From the cell containing the given text, extract its center point as (X, Y) coordinate. 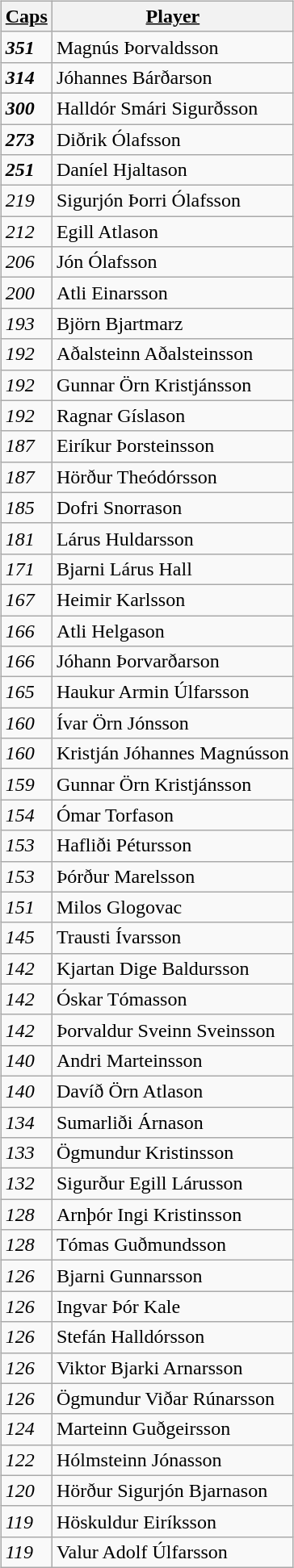
Arnþór Ingi Kristinsson (173, 1215)
Hörður Sigurjón Bjarnason (173, 1491)
200 (26, 293)
165 (26, 692)
Halldór Smári Sigurðsson (173, 108)
Trausti Ívarsson (173, 938)
145 (26, 938)
167 (26, 600)
Sumarliði Árnason (173, 1123)
Caps (26, 16)
Óskar Tómasson (173, 999)
Viktor Bjarki Arnarsson (173, 1368)
Kjartan Dige Baldursson (173, 968)
Aðalsteinn Aðalsteinsson (173, 354)
Björn Bjartmarz (173, 324)
124 (26, 1429)
219 (26, 201)
Egill Atlason (173, 232)
120 (26, 1491)
Höskuldur Eiríksson (173, 1521)
Magnús Þorvaldsson (173, 47)
151 (26, 907)
Dofri Snorrason (173, 508)
Lárus Huldarsson (173, 538)
Marteinn Guðgeirsson (173, 1429)
Tómas Guðmundsson (173, 1245)
Eiríkur Þorsteinsson (173, 446)
Milos Glogovac (173, 907)
Hörður Theódórsson (173, 477)
Bjarni Lárus Hall (173, 569)
Ingvar Þór Kale (173, 1307)
Ívar Örn Jónsson (173, 723)
212 (26, 232)
193 (26, 324)
Sigurður Egill Lárusson (173, 1184)
Ragnar Gíslason (173, 416)
154 (26, 815)
Þórður Marelsson (173, 876)
273 (26, 140)
Davíð Örn Atlason (173, 1091)
251 (26, 170)
Bjarni Gunnarsson (173, 1276)
206 (26, 262)
Sigurjón Þorri Ólafsson (173, 201)
Hólmsteinn Jónasson (173, 1460)
Andri Marteinsson (173, 1060)
Valur Adolf Úlfarsson (173, 1552)
Stefán Halldórsson (173, 1337)
159 (26, 784)
Jón Ólafsson (173, 262)
Jóhann Þorvarðarson (173, 662)
122 (26, 1460)
Ögmundur Kristinsson (173, 1153)
171 (26, 569)
134 (26, 1123)
181 (26, 538)
185 (26, 508)
Hafliði Pétursson (173, 846)
Haukur Armin Úlfarsson (173, 692)
300 (26, 108)
314 (26, 77)
Ómar Torfason (173, 815)
Heimir Karlsson (173, 600)
Jóhannes Bárðarson (173, 77)
133 (26, 1153)
351 (26, 47)
Þorvaldur Sveinn Sveinsson (173, 1030)
Player (173, 16)
132 (26, 1184)
Daníel Hjaltason (173, 170)
Ögmundur Viðar Rúnarsson (173, 1399)
Diðrik Ólafsson (173, 140)
Atli Helgason (173, 630)
Atli Einarsson (173, 293)
Kristján Jóhannes Magnússon (173, 754)
